Find where the given text appears and provide that cell's center as (x, y) coordinate. 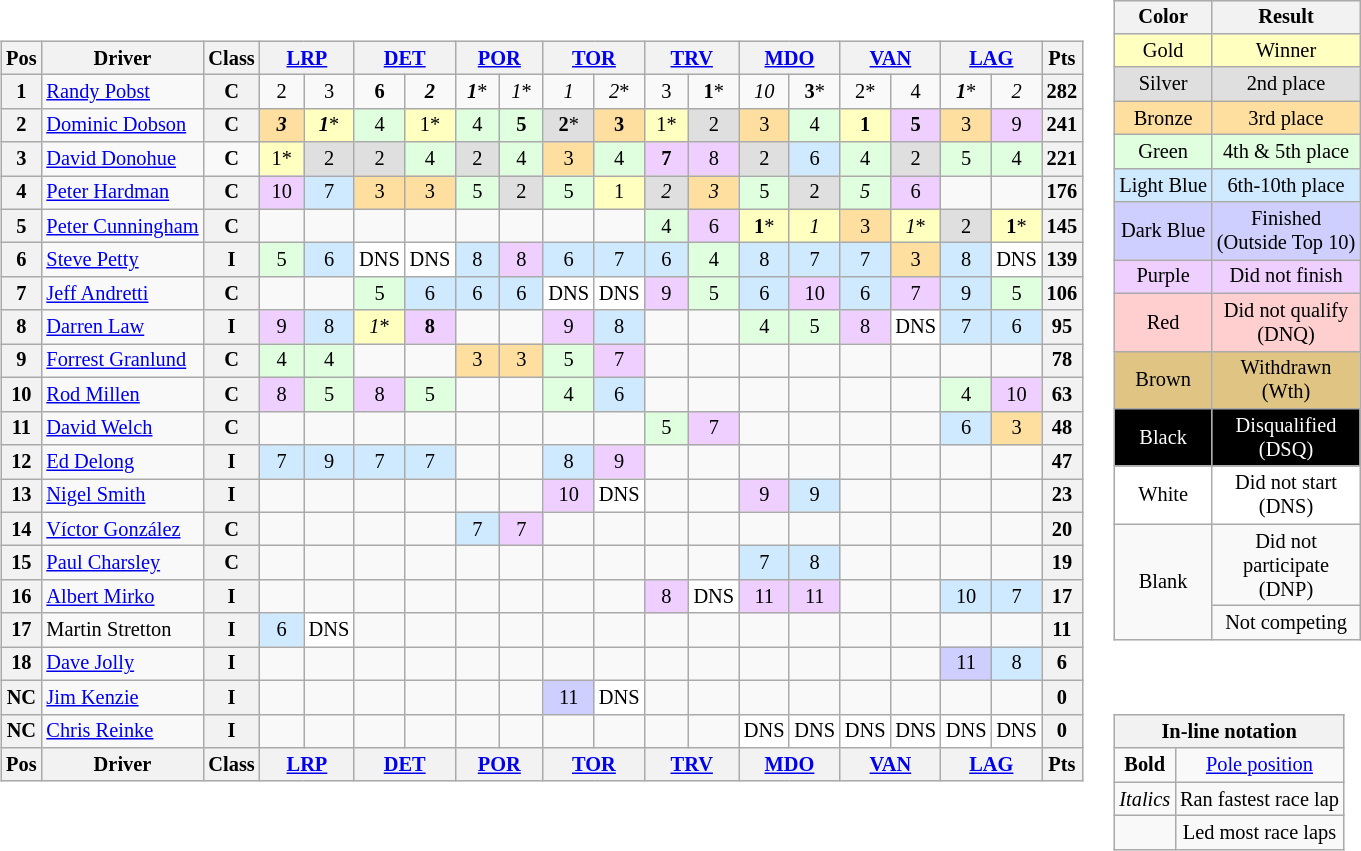
63 (1062, 395)
Result (1286, 17)
Randy Pobst (122, 92)
Did not qualify(DNQ) (1286, 322)
Purple (1162, 277)
221 (1062, 159)
18 (21, 664)
Ran fastest race lap (1260, 799)
Italics (1144, 799)
15 (21, 563)
Darren Law (122, 327)
Color (1162, 17)
241 (1062, 125)
95 (1062, 327)
282 (1062, 92)
16 (21, 596)
Withdrawn(Wth) (1286, 380)
4th & 5th place (1286, 152)
Steve Petty (122, 260)
13 (21, 495)
Bronze (1162, 118)
Black (1162, 438)
In-line notation (1228, 732)
Not competing (1286, 623)
Light Blue (1162, 185)
2nd place (1286, 84)
23 (1062, 495)
Silver (1162, 84)
20 (1062, 529)
3rd place (1286, 118)
David Welch (122, 428)
Did not finish (1286, 277)
139 (1062, 260)
48 (1062, 428)
Jeff Andretti (122, 294)
Blank (1162, 582)
Chris Reinke (122, 731)
Brown (1162, 380)
176 (1062, 193)
Víctor González (122, 529)
Dominic Dobson (122, 125)
Red (1162, 322)
Gold (1162, 51)
6th-10th place (1286, 185)
Pole position (1260, 765)
Led most race laps (1260, 833)
Peter Hardman (122, 193)
Finished(Outside Top 10) (1286, 231)
Ed Delong (122, 462)
Paul Charsley (122, 563)
Martin Stretton (122, 630)
Jim Kenzie (122, 697)
78 (1062, 361)
Peter Cunningham (122, 226)
Nigel Smith (122, 495)
Did not start(DNS) (1286, 495)
David Donohue (122, 159)
Forrest Granlund (122, 361)
Green (1162, 152)
Dark Blue (1162, 231)
19 (1062, 563)
Rod Millen (122, 395)
106 (1062, 294)
Albert Mirko (122, 596)
12 (21, 462)
White (1162, 495)
Bold (1144, 765)
Disqualified(DSQ) (1286, 438)
Dave Jolly (122, 664)
145 (1062, 226)
Did notparticipate(DNP) (1286, 565)
14 (21, 529)
Winner (1286, 51)
3* (814, 92)
47 (1062, 462)
